Detect which cell encompasses the target text, then output its [X, Y] center coordinate. 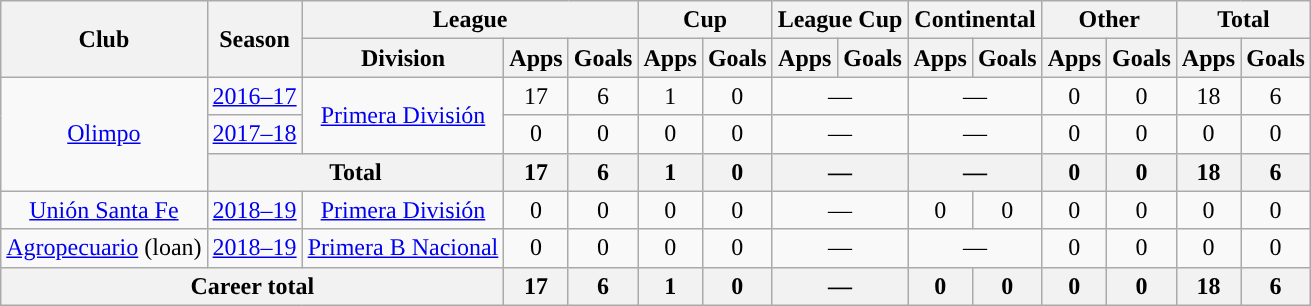
2017–18 [254, 134]
Other [1109, 20]
League [470, 20]
Olimpo [104, 134]
Division [403, 58]
Continental [975, 20]
2016–17 [254, 96]
Primera B Nacional [403, 248]
Agropecuario (loan) [104, 248]
Season [254, 39]
Unión Santa Fe [104, 210]
Cup [705, 20]
Club [104, 39]
League Cup [840, 20]
Career total [252, 286]
